Return [X, Y] of the center of cell containing provided text 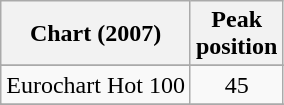
Chart (2007) [96, 34]
Peakposition [236, 34]
Eurochart Hot 100 [96, 85]
45 [236, 85]
